Output the (x, y) coordinate of the center of the cell containing the given text.  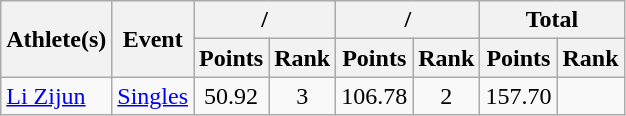
106.78 (374, 96)
Total (552, 20)
3 (302, 96)
50.92 (232, 96)
Event (153, 39)
157.70 (518, 96)
Singles (153, 96)
2 (446, 96)
Li Zijun (56, 96)
Athlete(s) (56, 39)
